Determine the [x, y] coordinate at the center of the cell enclosing the given text.  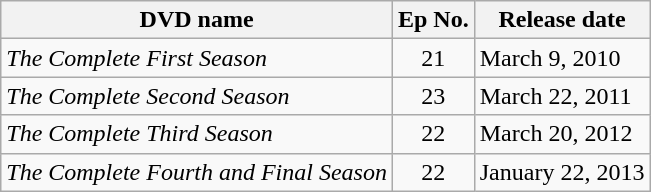
March 9, 2010 [562, 58]
21 [433, 58]
Ep No. [433, 20]
The Complete First Season [197, 58]
23 [433, 96]
Release date [562, 20]
The Complete Fourth and Final Season [197, 172]
The Complete Second Season [197, 96]
DVD name [197, 20]
The Complete Third Season [197, 134]
January 22, 2013 [562, 172]
March 20, 2012 [562, 134]
March 22, 2011 [562, 96]
